Return the (X, Y) coordinate for the center point of the cell that contains the specified text.  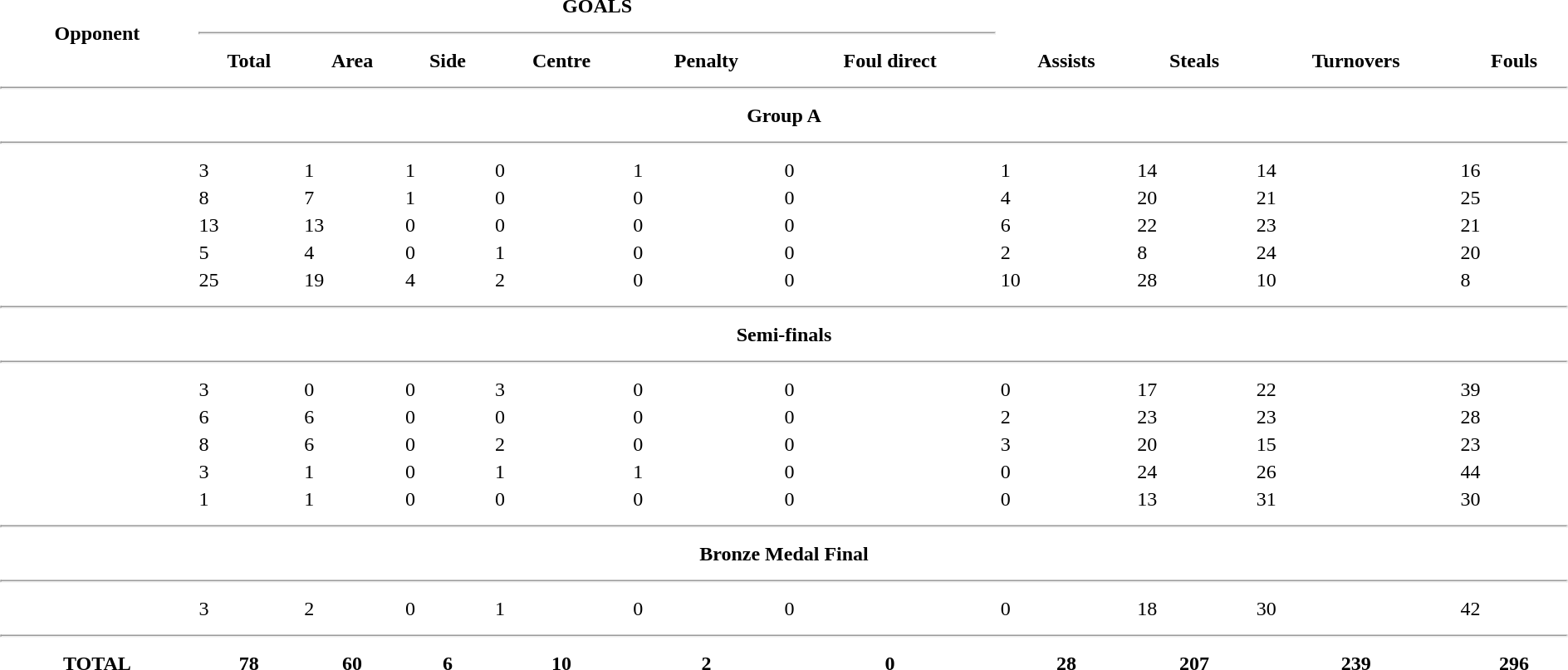
5 (249, 252)
30 (1355, 609)
Side (447, 61)
Centre (561, 61)
18 (1194, 609)
7 (352, 198)
28 (1194, 280)
Penalty (706, 61)
25 (249, 280)
26 (1355, 472)
Total (249, 61)
17 (1194, 389)
Foul direct (890, 61)
Area (352, 61)
21 (1355, 198)
19 (352, 280)
31 (1355, 499)
15 (1355, 444)
